Detect which cell encompasses the target text, then output its (X, Y) center coordinate. 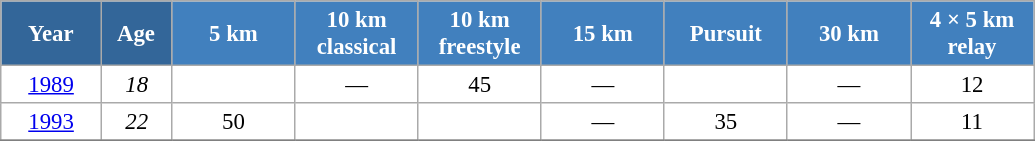
15 km (602, 34)
5 km (234, 34)
1989 (52, 85)
10 km freestyle (480, 34)
1993 (52, 122)
11 (972, 122)
12 (972, 85)
35 (726, 122)
Age (136, 34)
10 km classical (356, 34)
45 (480, 85)
18 (136, 85)
Year (52, 34)
30 km (848, 34)
50 (234, 122)
Pursuit (726, 34)
4 × 5 km relay (972, 34)
22 (136, 122)
